Find where the given text appears and provide that cell's center as (x, y) coordinate. 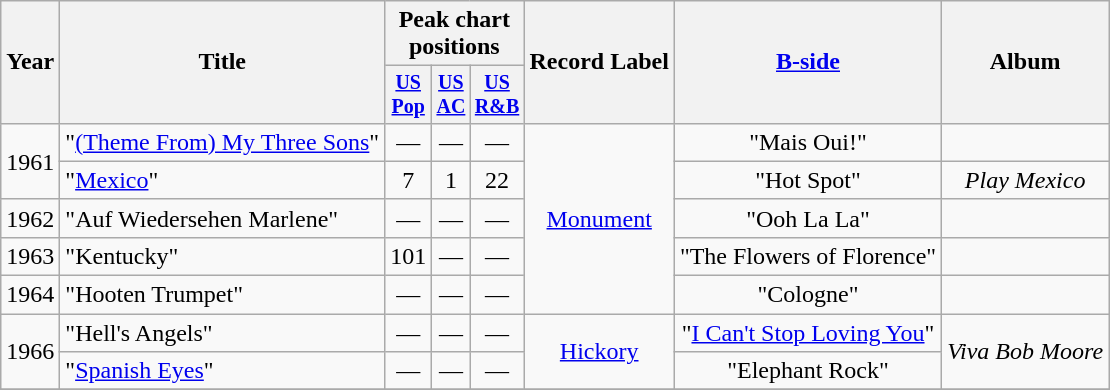
"I Can't Stop Loving You" (808, 333)
22 (497, 180)
"Mexico" (222, 180)
Year (30, 62)
USR&B (497, 94)
"Kentucky" (222, 256)
"Hell's Angels" (222, 333)
"Ooh La La" (808, 218)
Viva Bob Moore (1026, 352)
"Cologne" (808, 295)
Record Label (599, 62)
1 (451, 180)
USAC (451, 94)
Play Mexico (1026, 180)
USPop (408, 94)
1966 (30, 352)
"Spanish Eyes" (222, 371)
7 (408, 180)
"Hooten Trumpet" (222, 295)
1964 (30, 295)
Hickory (599, 352)
"Hot Spot" (808, 180)
"The Flowers of Florence" (808, 256)
"Auf Wiedersehen Marlene" (222, 218)
B-side (808, 62)
Title (222, 62)
1961 (30, 161)
"(Theme From) My Three Sons" (222, 142)
Monument (599, 218)
1963 (30, 256)
"Elephant Rock" (808, 371)
1962 (30, 218)
101 (408, 256)
Peak chartpositions (454, 34)
Album (1026, 62)
"Mais Oui!" (808, 142)
